Provide the (x, y) coordinate of the cell's center where the given text is located.  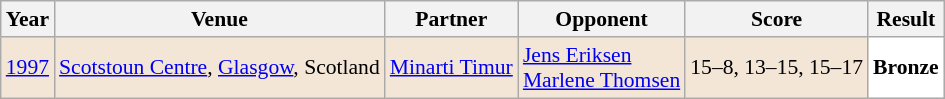
1997 (28, 68)
Score (776, 19)
Minarti Timur (452, 68)
Result (906, 19)
Opponent (602, 19)
Jens Eriksen Marlene Thomsen (602, 68)
Scotstoun Centre, Glasgow, Scotland (220, 68)
Partner (452, 19)
Year (28, 19)
15–8, 13–15, 15–17 (776, 68)
Bronze (906, 68)
Venue (220, 19)
